Find where the given text appears and provide that cell's center as [X, Y] coordinate. 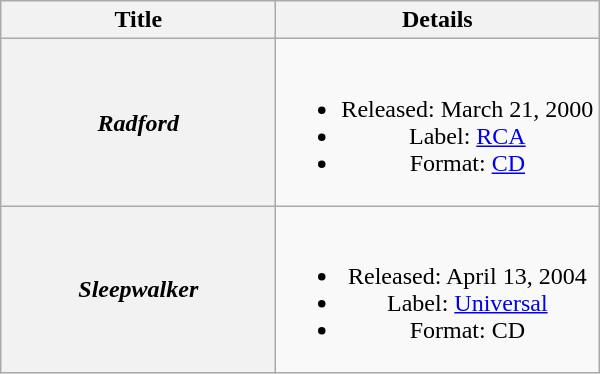
Details [438, 20]
Title [138, 20]
Sleepwalker [138, 290]
Released: April 13, 2004Label: UniversalFormat: CD [438, 290]
Released: March 21, 2000Label: RCAFormat: CD [438, 122]
Radford [138, 122]
